Pinpoint the cell where the given text exists, returning its [x, y] midpoint coordinate. 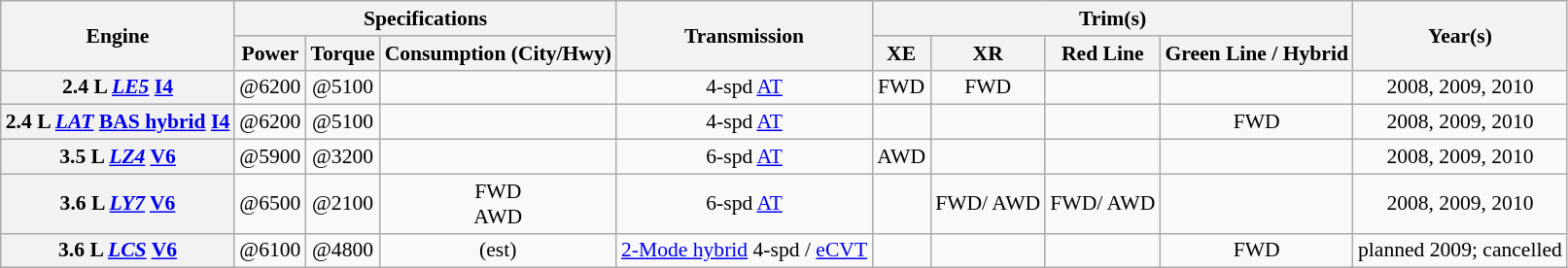
Trim(s) [1112, 18]
Engine [119, 35]
@5900 [270, 157]
Year(s) [1460, 35]
3.6 L LCS V6 [119, 251]
planned 2009; cancelled [1460, 251]
Torque [342, 53]
@2100 [342, 204]
@6500 [270, 204]
FWD AWD [498, 204]
Power [270, 53]
3.6 L LY7 V6 [119, 204]
Consumption (City/Hwy) [498, 53]
Specifications [426, 18]
2.4 L LE5 I4 [119, 87]
XR [988, 53]
AWD [901, 157]
Red Line [1102, 53]
Transmission [745, 35]
2.4 L LAT BAS hybrid I4 [119, 122]
2-Mode hybrid 4-spd / eCVT [745, 251]
XE [901, 53]
(est) [498, 251]
@3200 [342, 157]
3.5 L LZ4 V6 [119, 157]
Green Line / Hybrid [1256, 53]
@4800 [342, 251]
@6100 [270, 251]
